Search for the cell housing the specified text and yield its [x, y] center coordinate. 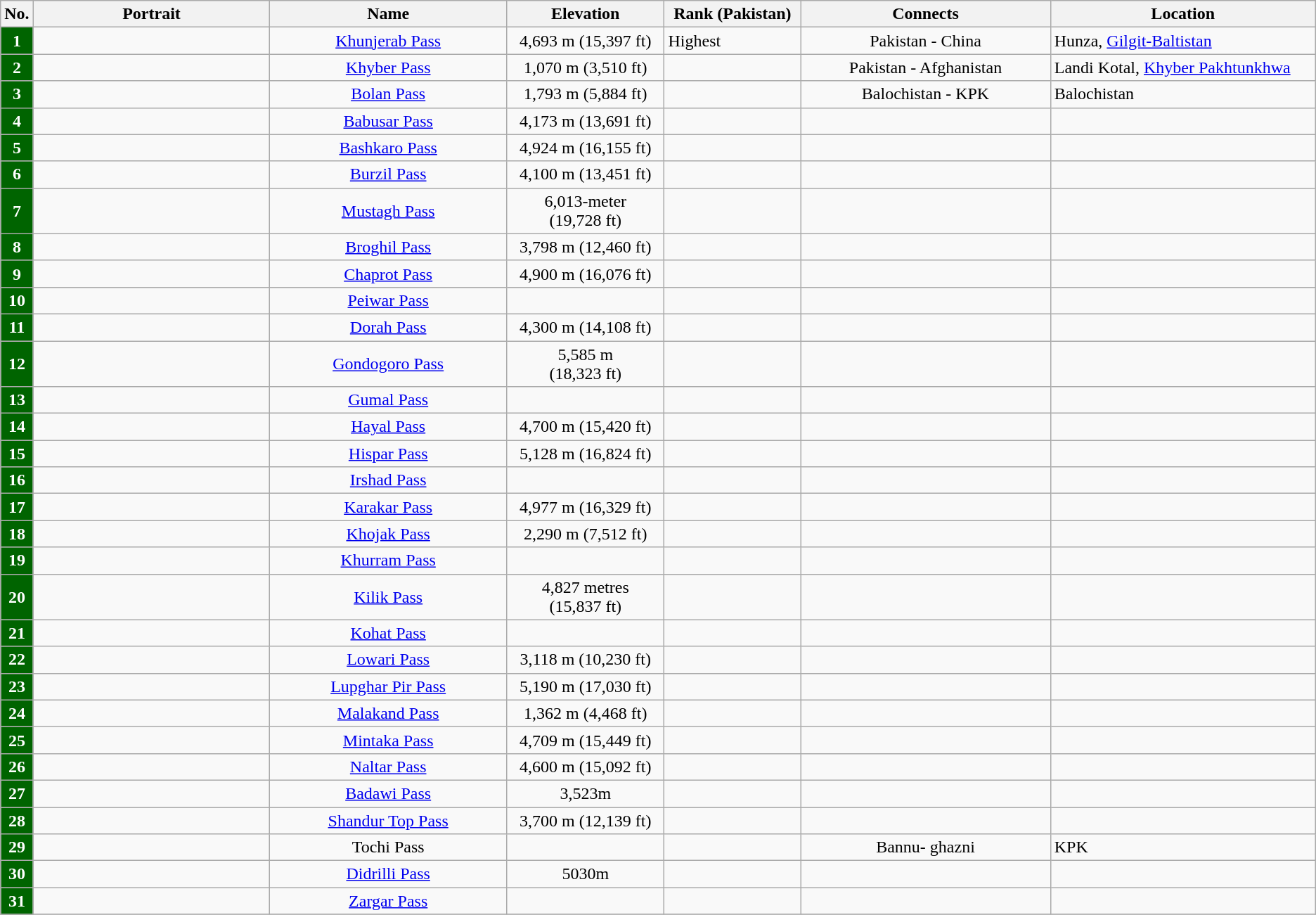
30 [17, 874]
5030m [586, 874]
1,793 m (5,884 ft) [586, 94]
22 [17, 660]
4,693 m (15,397 ft) [586, 41]
4,300 m (14,108 ft) [586, 327]
Gumal Pass [388, 400]
4,900 m (16,076 ft) [586, 274]
4,173 m (13,691 ft) [586, 121]
Babusar Pass [388, 121]
Rank (Pakistan) [733, 14]
5 [17, 148]
6 [17, 174]
Khojak Pass [388, 534]
1,362 m (4,468 ft) [586, 713]
Chaprot Pass [388, 274]
24 [17, 713]
Location [1182, 14]
Dorah Pass [388, 327]
1,070 m (3,510 ft) [586, 68]
2 [17, 68]
21 [17, 633]
Zargar Pass [388, 901]
Hunza, Gilgit-Baltistan [1182, 41]
27 [17, 793]
3,700 m (12,139 ft) [586, 821]
4,100 m (13,451 ft) [586, 174]
Kohat Pass [388, 633]
Connects [925, 14]
5,585 m(18,323 ft) [586, 363]
6,013-meter (19,728 ft) [586, 211]
28 [17, 821]
Hispar Pass [388, 454]
15 [17, 454]
Shandur Top Pass [388, 821]
4 [17, 121]
Gondogoro Pass [388, 363]
Portrait [152, 14]
7 [17, 211]
5,128 m (16,824 ft) [586, 454]
Khyber Pass [388, 68]
11 [17, 327]
4,709 m (15,449 ft) [586, 740]
Hayal Pass [388, 427]
Balochistan [1182, 94]
19 [17, 561]
25 [17, 740]
Naltar Pass [388, 767]
No. [17, 14]
Broghil Pass [388, 247]
9 [17, 274]
10 [17, 300]
Elevation [586, 14]
Highest [733, 41]
KPK [1182, 847]
Burzil Pass [388, 174]
Malakand Pass [388, 713]
20 [17, 596]
26 [17, 767]
3,523m [586, 793]
Tochi Pass [388, 847]
1 [17, 41]
Mustagh Pass [388, 211]
Pakistan - Afghanistan [925, 68]
2,290 m (7,512 ft) [586, 534]
29 [17, 847]
Bannu- ghazni [925, 847]
Badawi Pass [388, 793]
Lowari Pass [388, 660]
17 [17, 507]
4,924 m (16,155 ft) [586, 148]
8 [17, 247]
3,118 m (10,230 ft) [586, 660]
Kilik Pass [388, 596]
Balochistan - KPK [925, 94]
Mintaka Pass [388, 740]
Karakar Pass [388, 507]
16 [17, 480]
Landi Kotal, Khyber Pakhtunkhwa [1182, 68]
Didrilli Pass [388, 874]
3 [17, 94]
4,827 metres (15,837 ft) [586, 596]
Khunjerab Pass [388, 41]
5,190 m (17,030 ft) [586, 686]
13 [17, 400]
Khurram Pass [388, 561]
Bashkaro Pass [388, 148]
4,700 m (15,420 ft) [586, 427]
18 [17, 534]
12 [17, 363]
Irshad Pass [388, 480]
31 [17, 901]
4,977 m (16,329 ft) [586, 507]
Pakistan - China [925, 41]
23 [17, 686]
Lupghar Pir Pass [388, 686]
Name [388, 14]
Peiwar Pass [388, 300]
4,600 m (15,092 ft) [586, 767]
Bolan Pass [388, 94]
3,798 m (12,460 ft) [586, 247]
14 [17, 427]
